Return [X, Y] of the center of cell containing provided text 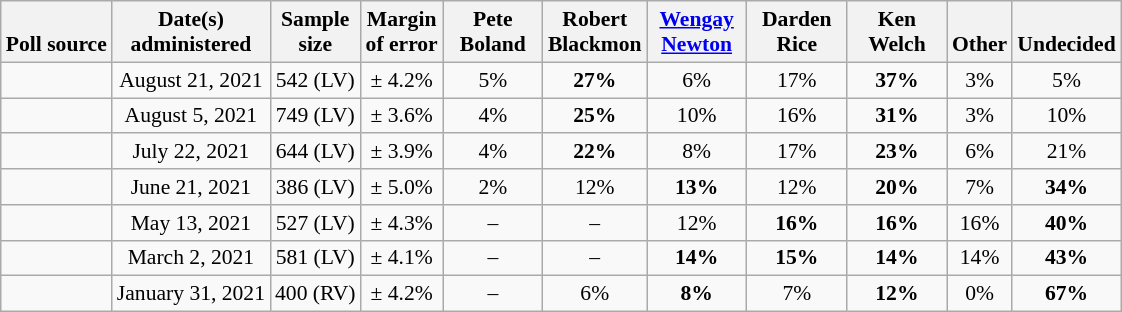
March 2, 2021 [191, 258]
23% [897, 152]
June 21, 2021 [191, 187]
July 22, 2021 [191, 152]
± 3.9% [402, 152]
40% [1066, 223]
20% [897, 187]
15% [797, 258]
Marginof error [402, 32]
Samplesize [316, 32]
27% [595, 80]
400 (RV) [316, 294]
2% [493, 187]
37% [897, 80]
January 31, 2021 [191, 294]
527 (LV) [316, 223]
0% [980, 294]
± 4.3% [402, 223]
22% [595, 152]
Date(s)administered [191, 32]
25% [595, 116]
644 (LV) [316, 152]
Undecided [1066, 32]
PeteBoland [493, 32]
386 (LV) [316, 187]
± 4.1% [402, 258]
67% [1066, 294]
August 21, 2021 [191, 80]
± 5.0% [402, 187]
DardenRice [797, 32]
21% [1066, 152]
581 (LV) [316, 258]
31% [897, 116]
WengayNewton [697, 32]
May 13, 2021 [191, 223]
August 5, 2021 [191, 116]
749 (LV) [316, 116]
34% [1066, 187]
Poll source [56, 32]
43% [1066, 258]
KenWelch [897, 32]
± 3.6% [402, 116]
13% [697, 187]
542 (LV) [316, 80]
RobertBlackmon [595, 32]
Other [980, 32]
